Output the (x, y) coordinate of the center of the cell containing the given text.  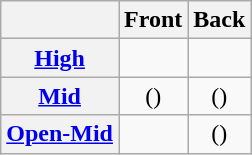
Mid (60, 96)
Back (220, 20)
Open-Mid (60, 134)
Front (152, 20)
High (60, 58)
